Pinpoint the cell where the given text exists, returning its (x, y) midpoint coordinate. 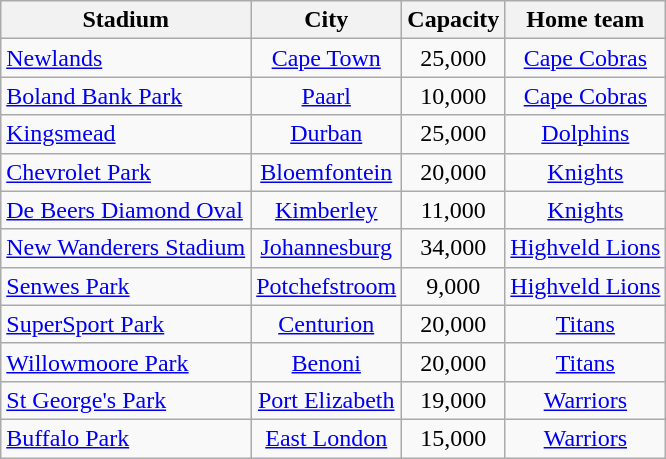
Boland Bank Park (126, 96)
10,000 (454, 96)
East London (326, 438)
Cape Town (326, 58)
Johannesburg (326, 248)
Benoni (326, 362)
Buffalo Park (126, 438)
Potchefstroom (326, 286)
11,000 (454, 210)
Port Elizabeth (326, 400)
City (326, 20)
Chevrolet Park (126, 172)
Dolphins (586, 134)
19,000 (454, 400)
Senwes Park (126, 286)
15,000 (454, 438)
Stadium (126, 20)
St George's Park (126, 400)
Willowmoore Park (126, 362)
Home team (586, 20)
Kingsmead (126, 134)
9,000 (454, 286)
Paarl (326, 96)
Kimberley (326, 210)
Capacity (454, 20)
Bloemfontein (326, 172)
New Wanderers Stadium (126, 248)
SuperSport Park (126, 324)
De Beers Diamond Oval (126, 210)
34,000 (454, 248)
Centurion (326, 324)
Durban (326, 134)
Newlands (126, 58)
